Return [X, Y] of the center of cell containing provided text 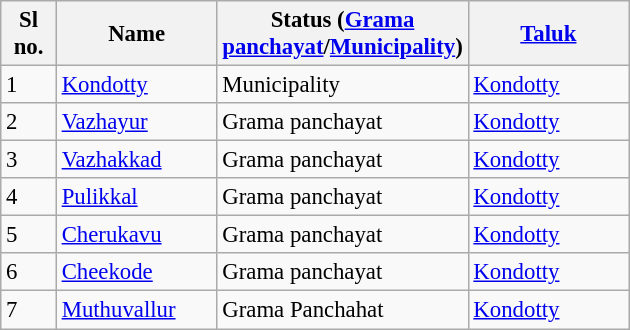
Vazhakkad [136, 160]
1 [29, 85]
5 [29, 235]
3 [29, 160]
Name [136, 34]
Status (Grama panchayat/Municipality) [342, 34]
Cheekode [136, 273]
6 [29, 273]
Vazhayur [136, 122]
Municipality [342, 85]
Sl no. [29, 34]
7 [29, 310]
Taluk [548, 34]
Pulikkal [136, 197]
4 [29, 197]
Grama Panchahat [342, 310]
2 [29, 122]
Muthuvallur [136, 310]
Cherukavu [136, 235]
